Output the [X, Y] coordinate of the center of the cell containing the given text.  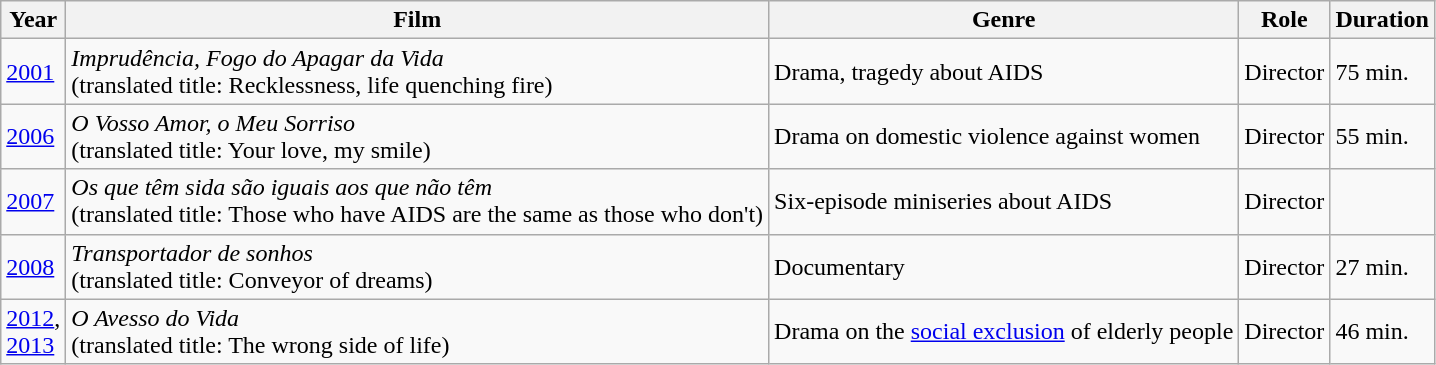
2007 [34, 202]
2001 [34, 72]
Role [1284, 20]
Drama on domestic violence against women [1004, 136]
Imprudência, Fogo do Apagar da Vida(translated title: Recklessness, life quenching fire) [418, 72]
Drama, tragedy about AIDS [1004, 72]
Year [34, 20]
75 min. [1382, 72]
Drama on the social exclusion of elderly people [1004, 332]
Six-episode miniseries about AIDS [1004, 202]
2008 [34, 266]
Film [418, 20]
Documentary [1004, 266]
Genre [1004, 20]
2006 [34, 136]
27 min. [1382, 266]
Os que têm sida são iguais aos que não têm(translated title: Those who have AIDS are the same as those who don't) [418, 202]
46 min. [1382, 332]
Transportador de sonhos(translated title: Conveyor of dreams) [418, 266]
O Avesso do Vida (translated title: The wrong side of life) [418, 332]
2012,2013 [34, 332]
Duration [1382, 20]
55 min. [1382, 136]
O Vosso Amor, o Meu Sorriso(translated title: Your love, my smile) [418, 136]
